Find where the given text appears and provide that cell's center as [X, Y] coordinate. 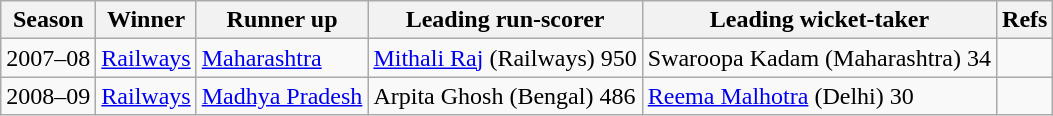
2008–09 [48, 96]
Arpita Ghosh (Bengal) 486 [505, 96]
2007–08 [48, 58]
Leading wicket-taker [819, 20]
Season [48, 20]
Winner [146, 20]
Mithali Raj (Railways) 950 [505, 58]
Reema Malhotra (Delhi) 30 [819, 96]
Madhya Pradesh [282, 96]
Runner up [282, 20]
Maharashtra [282, 58]
Refs [1025, 20]
Swaroopa Kadam (Maharashtra) 34 [819, 58]
Leading run-scorer [505, 20]
